Provide the (X, Y) coordinate of the cell's center where the given text is located.  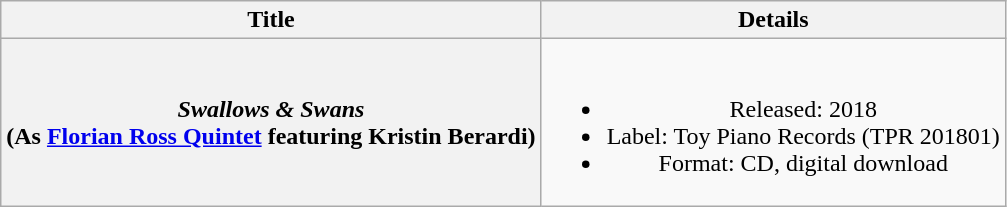
Details (773, 20)
Title (271, 20)
Released: 2018Label: Toy Piano Records (TPR 201801)Format: CD, digital download (773, 122)
Swallows & Swans (As Florian Ross Quintet featuring Kristin Berardi) (271, 122)
